Pinpoint the cell where the given text exists, returning its (x, y) midpoint coordinate. 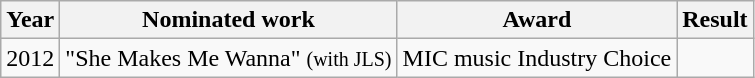
"She Makes Me Wanna" (with JLS) (228, 58)
MIC music Industry Choice (537, 58)
Nominated work (228, 20)
Result (715, 20)
2012 (30, 58)
Award (537, 20)
Year (30, 20)
